Search for the cell housing the specified text and yield its [X, Y] center coordinate. 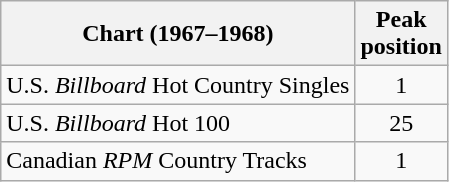
Peakposition [401, 34]
25 [401, 123]
U.S. Billboard Hot Country Singles [178, 85]
U.S. Billboard Hot 100 [178, 123]
Chart (1967–1968) [178, 34]
Canadian RPM Country Tracks [178, 161]
